Locate the cell with the specified text and output its [X, Y] center coordinate. 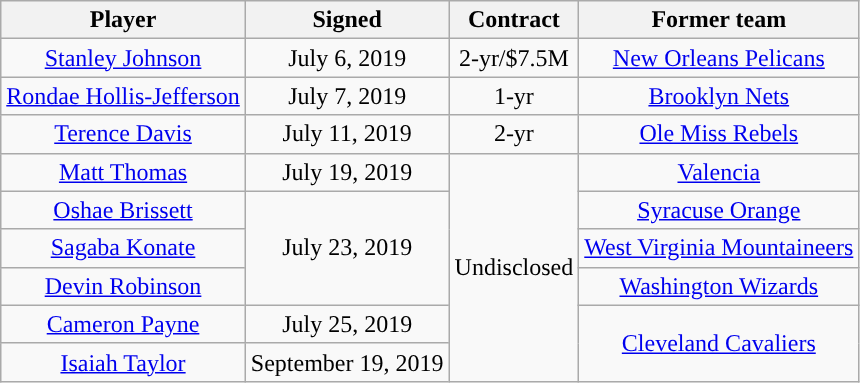
Sagaba Konate [124, 248]
Washington Wizards [719, 286]
Brooklyn Nets [719, 96]
Signed [347, 20]
New Orleans Pelicans [719, 58]
1-yr [514, 96]
Cleveland Cavaliers [719, 343]
Isaiah Taylor [124, 362]
Rondae Hollis-Jefferson [124, 96]
2-yr/$7.5M [514, 58]
July 7, 2019 [347, 96]
Devin Robinson [124, 286]
July 25, 2019 [347, 324]
Oshae Brissett [124, 210]
Matt Thomas [124, 172]
West Virginia Mountaineers [719, 248]
Cameron Payne [124, 324]
Ole Miss Rebels [719, 134]
2-yr [514, 134]
Former team [719, 20]
July 23, 2019 [347, 248]
Undisclosed [514, 267]
July 11, 2019 [347, 134]
September 19, 2019 [347, 362]
Player [124, 20]
Terence Davis [124, 134]
July 6, 2019 [347, 58]
Stanley Johnson [124, 58]
Syracuse Orange [719, 210]
July 19, 2019 [347, 172]
Contract [514, 20]
Valencia [719, 172]
